For the text-containing cell, return its midpoint in [X, Y] coordinate format. 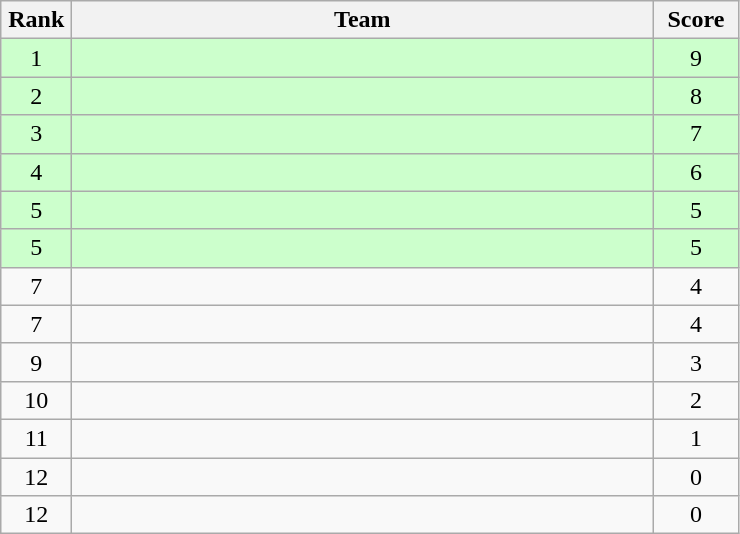
10 [36, 400]
11 [36, 438]
6 [696, 172]
Rank [36, 20]
Score [696, 20]
8 [696, 96]
Team [362, 20]
